Locate the cell with the specified text and output its [x, y] center coordinate. 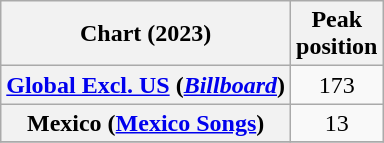
Mexico (Mexico Songs) [146, 123]
Global Excl. US (Billboard) [146, 85]
Chart (2023) [146, 34]
173 [337, 85]
Peakposition [337, 34]
13 [337, 123]
